Locate the cell with the specified text and output its (X, Y) center coordinate. 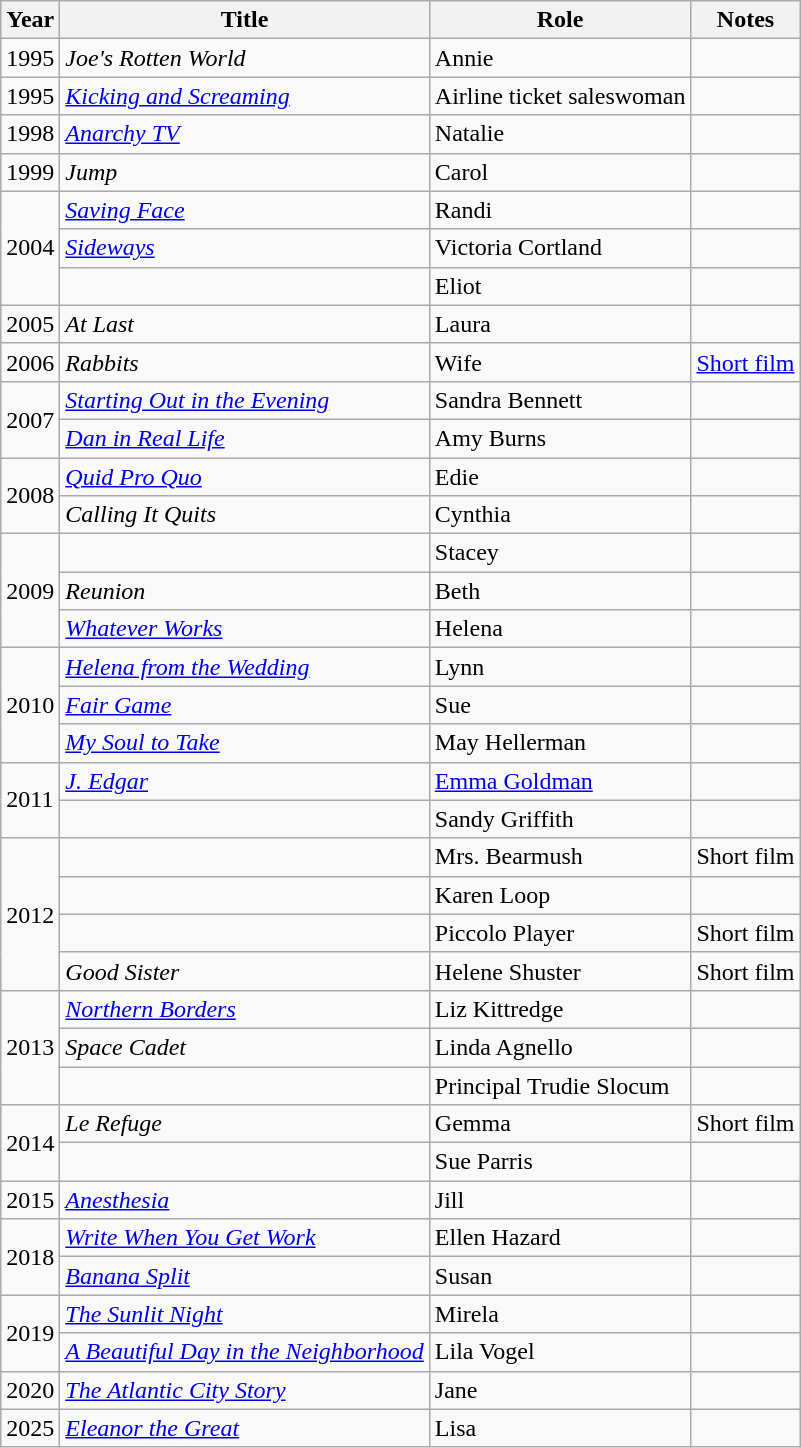
Helena from the Wedding (244, 667)
Emma Goldman (560, 781)
2006 (30, 362)
Jump (244, 172)
Edie (560, 477)
Kicking and Screaming (244, 96)
Stacey (560, 553)
2018 (30, 1257)
2005 (30, 324)
Amy Burns (560, 438)
Year (30, 20)
Carol (560, 172)
Banana Split (244, 1276)
Beth (560, 591)
Eleanor the Great (244, 1428)
Helene Shuster (560, 971)
Linda Agnello (560, 1047)
May Hellerman (560, 743)
Reunion (244, 591)
Lila Vogel (560, 1352)
At Last (244, 324)
Mirela (560, 1314)
Title (244, 20)
Sandy Griffith (560, 819)
My Soul to Take (244, 743)
Space Cadet (244, 1047)
Airline ticket saleswoman (560, 96)
Northern Borders (244, 1009)
Natalie (560, 134)
Rabbits (244, 362)
Sandra Bennett (560, 400)
Susan (560, 1276)
Good Sister (244, 971)
2011 (30, 800)
Eliot (560, 286)
2012 (30, 914)
Sideways (244, 248)
Principal Trudie Slocum (560, 1085)
2019 (30, 1333)
Starting Out in the Evening (244, 400)
Ellen Hazard (560, 1238)
Anesthesia (244, 1200)
Wife (560, 362)
Lynn (560, 667)
Karen Loop (560, 895)
2020 (30, 1390)
Saving Face (244, 210)
Dan in Real Life (244, 438)
Jill (560, 1200)
Sue (560, 705)
Anarchy TV (244, 134)
2008 (30, 496)
1999 (30, 172)
Liz Kittredge (560, 1009)
Quid Pro Quo (244, 477)
2025 (30, 1428)
2009 (30, 591)
Gemma (560, 1124)
2013 (30, 1047)
1998 (30, 134)
Joe's Rotten World (244, 58)
Mrs. Bearmush (560, 857)
2004 (30, 248)
Cynthia (560, 515)
Victoria Cortland (560, 248)
Laura (560, 324)
Le Refuge (244, 1124)
Role (560, 20)
Write When You Get Work (244, 1238)
2015 (30, 1200)
Fair Game (244, 705)
A Beautiful Day in the Neighborhood (244, 1352)
Lisa (560, 1428)
Helena (560, 629)
J. Edgar (244, 781)
The Sunlit Night (244, 1314)
Sue Parris (560, 1162)
Piccolo Player (560, 933)
Whatever Works (244, 629)
Notes (746, 20)
The Atlantic City Story (244, 1390)
2010 (30, 705)
Annie (560, 58)
Randi (560, 210)
Jane (560, 1390)
2014 (30, 1143)
2007 (30, 419)
Calling It Quits (244, 515)
